Extract the (X, Y) coordinate from the center of the cell holding the provided text.  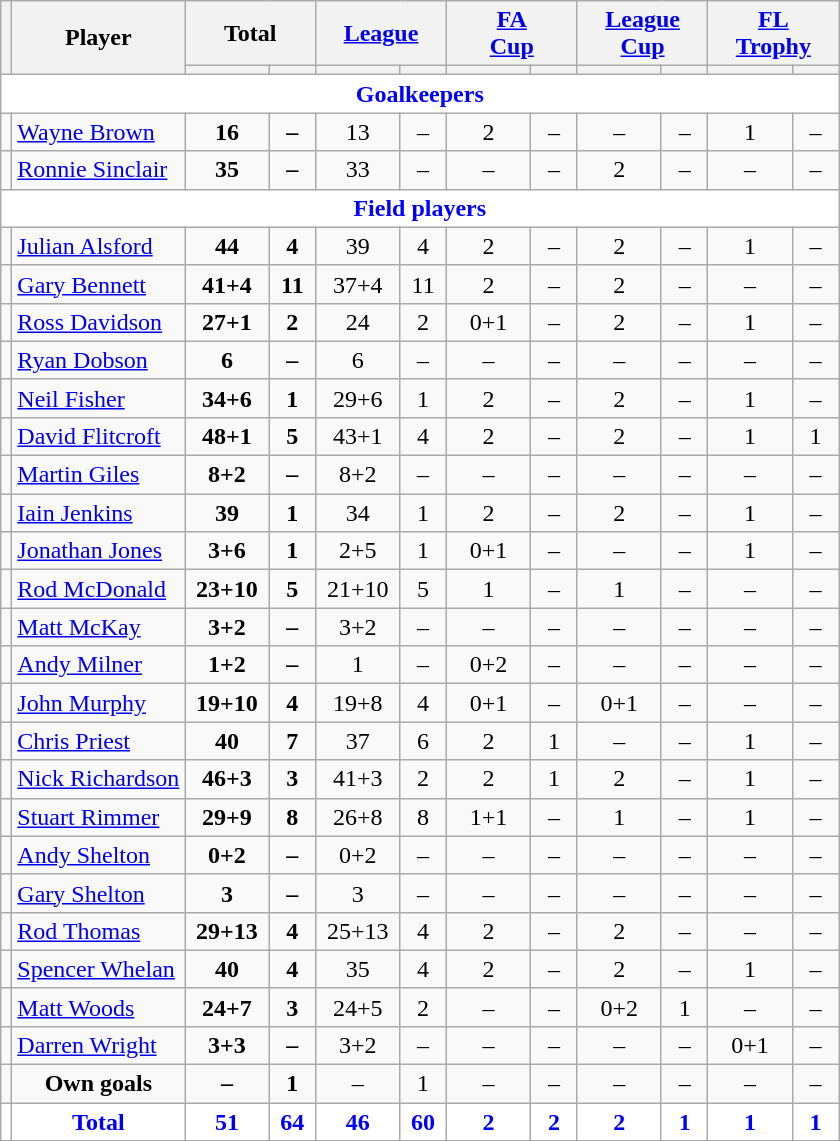
24+5 (358, 1007)
Jonathan Jones (98, 551)
29+13 (227, 931)
7 (292, 741)
1+2 (227, 665)
Spencer Whelan (98, 969)
FACup (512, 34)
Andy Milner (98, 665)
29+9 (227, 817)
64 (292, 1122)
Rod McDonald (98, 589)
Martin Giles (98, 475)
13 (358, 132)
Wayne Brown (98, 132)
Nick Richardson (98, 779)
Neil Fisher (98, 398)
60 (424, 1122)
Julian Alsford (98, 246)
33 (358, 170)
41+3 (358, 779)
3+6 (227, 551)
Matt McKay (98, 627)
2+5 (358, 551)
Darren Wright (98, 1046)
19+10 (227, 703)
Goalkeepers (420, 94)
John Murphy (98, 703)
37 (358, 741)
Chris Priest (98, 741)
48+1 (227, 437)
34 (358, 513)
Matt Woods (98, 1007)
League (382, 34)
Ronnie Sinclair (98, 170)
1+1 (488, 817)
24+7 (227, 1007)
21+10 (358, 589)
David Flitcroft (98, 437)
43+1 (358, 437)
Gary Shelton (98, 893)
Iain Jenkins (98, 513)
44 (227, 246)
51 (227, 1122)
Rod Thomas (98, 931)
24 (358, 322)
41+4 (227, 284)
Stuart Rimmer (98, 817)
Player (98, 38)
34+6 (227, 398)
Ross Davidson (98, 322)
37+4 (358, 284)
26+8 (358, 817)
Field players (420, 208)
29+6 (358, 398)
46 (358, 1122)
Ryan Dobson (98, 360)
27+1 (227, 322)
3+3 (227, 1046)
19+8 (358, 703)
Gary Bennett (98, 284)
25+13 (358, 931)
Own goals (98, 1084)
FLTrophy (774, 34)
16 (227, 132)
Andy Shelton (98, 855)
LeagueCup (642, 34)
23+10 (227, 589)
46+3 (227, 779)
